Detect which cell encompasses the target text, then output its [x, y] center coordinate. 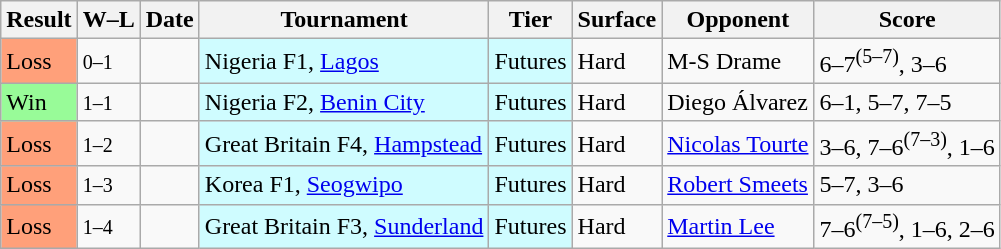
Martin Lee [738, 226]
Diego Álvarez [738, 102]
Surface [617, 20]
6–1, 5–7, 7–5 [907, 102]
5–7, 3–6 [907, 185]
1–3 [108, 185]
Score [907, 20]
Tournament [344, 20]
Korea F1, Seogwipo [344, 185]
Date [170, 20]
Nigeria F1, Lagos [344, 62]
W–L [108, 20]
Great Britain F3, Sunderland [344, 226]
7–6(7–5), 1–6, 2–6 [907, 226]
Win [39, 102]
Robert Smeets [738, 185]
Nicolas Tourte [738, 144]
Opponent [738, 20]
Tier [530, 20]
Nigeria F2, Benin City [344, 102]
1–1 [108, 102]
6–7(5–7), 3–6 [907, 62]
Result [39, 20]
1–2 [108, 144]
M-S Drame [738, 62]
3–6, 7–6(7–3), 1–6 [907, 144]
Great Britain F4, Hampstead [344, 144]
0–1 [108, 62]
1–4 [108, 226]
